Search for the cell housing the specified text and yield its (X, Y) center coordinate. 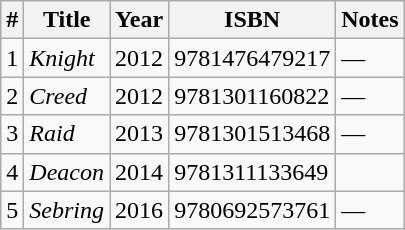
9781301160822 (252, 96)
9780692573761 (252, 210)
2013 (140, 134)
Title (67, 20)
Knight (67, 58)
9781311133649 (252, 172)
2 (12, 96)
2016 (140, 210)
1 (12, 58)
9781476479217 (252, 58)
Notes (370, 20)
ISBN (252, 20)
9781301513468 (252, 134)
Year (140, 20)
Raid (67, 134)
2014 (140, 172)
Deacon (67, 172)
4 (12, 172)
5 (12, 210)
Sebring (67, 210)
3 (12, 134)
Creed (67, 96)
# (12, 20)
